Pinpoint the cell where the given text exists, returning its [X, Y] midpoint coordinate. 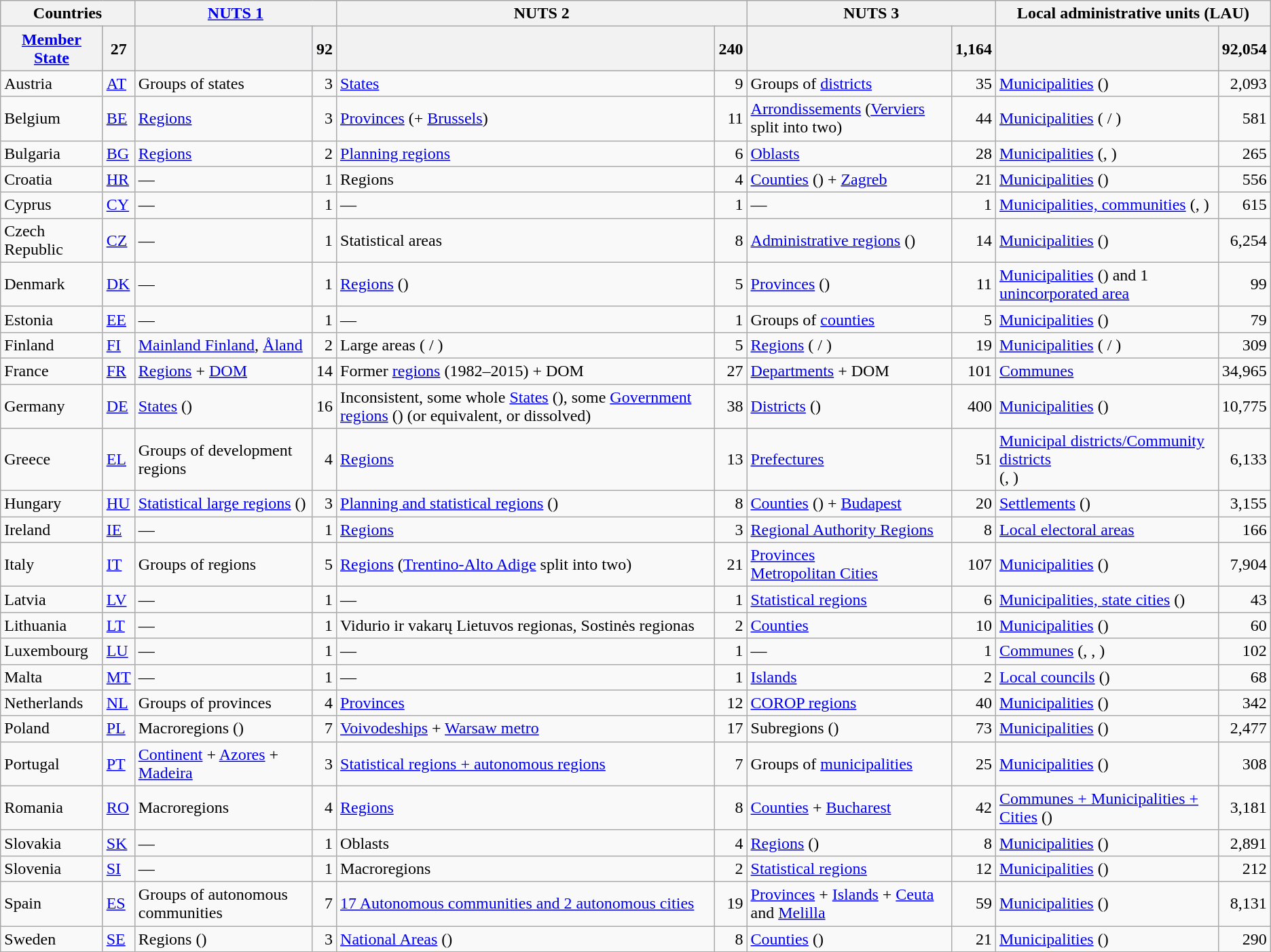
Local electoral areas [1107, 530]
102 [1244, 651]
Statistical areas [526, 240]
DE [118, 406]
National Areas () [526, 939]
COROP regions [849, 703]
Counties + Bucharest [849, 808]
Islands [849, 677]
Regional Authority Regions [849, 530]
Netherlands [52, 703]
Austria [52, 84]
BE [118, 118]
17 Autonomous communities and 2 autonomous cities [526, 903]
Local administrative units (LAU) [1132, 14]
3,181 [1244, 808]
92,054 [1244, 49]
Communes [1107, 371]
13 [731, 460]
43 [1244, 600]
2,891 [1244, 843]
Romania [52, 808]
Mainland Finland, Åland [223, 345]
3,155 [1244, 504]
IT [118, 565]
51 [974, 460]
Groups of municipalities [849, 763]
Countries [68, 14]
Communes + Municipalities + Cities () [1107, 808]
SE [118, 939]
Prefectures [849, 460]
342 [1244, 703]
265 [1244, 153]
PL [118, 729]
Municipalities (, ) [1107, 153]
Groups of counties [849, 319]
615 [1244, 205]
Municipalities, communities (, ) [1107, 205]
NUTS 2 [542, 14]
RO [118, 808]
AT [118, 84]
Member State [52, 49]
Statistical regions + autonomous regions [526, 763]
Croatia [52, 179]
Spain [52, 903]
Voivodeships + Warsaw metro [526, 729]
59 [974, 903]
166 [1244, 530]
Groups of provinces [223, 703]
Counties [849, 625]
MT [118, 677]
8,131 [1244, 903]
NUTS 1 [235, 14]
2,093 [1244, 84]
DK [118, 284]
290 [1244, 939]
Denmark [52, 284]
BG [118, 153]
LV [118, 600]
Greece [52, 460]
Municipalities () and 1 unincorporated area [1107, 284]
PT [118, 763]
40 [974, 703]
Districts () [849, 406]
308 [1244, 763]
Administrative regions () [849, 240]
Statistical large regions () [223, 504]
Counties () + Budapest [849, 504]
Lithuania [52, 625]
Counties () [849, 939]
Groups of regions [223, 565]
Provinces () [849, 284]
Groups of autonomous communities [223, 903]
400 [974, 406]
Municipalities, state cities () [1107, 600]
Regions + DOM [223, 371]
ES [118, 903]
44 [974, 118]
Malta [52, 677]
Finland [52, 345]
212 [1244, 868]
NL [118, 703]
1,164 [974, 49]
FR [118, 371]
Departments + DOM [849, 371]
France [52, 371]
101 [974, 371]
60 [1244, 625]
79 [1244, 319]
6,133 [1244, 460]
Cyprus [52, 205]
Bulgaria [52, 153]
Latvia [52, 600]
IE [118, 530]
42 [974, 808]
2,477 [1244, 729]
LU [118, 651]
10,775 [1244, 406]
Provinces (+ Brussels) [526, 118]
17 [731, 729]
EE [118, 319]
556 [1244, 179]
Regions (Trentino-Alto Adige split into two) [526, 565]
25 [974, 763]
Large areas ( / ) [526, 345]
Luxembourg [52, 651]
Planning and statistical regions () [526, 504]
Subregions () [849, 729]
SI [118, 868]
FI [118, 345]
6,254 [1244, 240]
Counties () + Zagreb [849, 179]
92 [325, 49]
240 [731, 49]
9 [731, 84]
Regions ( / ) [849, 345]
States () [223, 406]
Hungary [52, 504]
SK [118, 843]
7,904 [1244, 565]
35 [974, 84]
Vidurio ir vakarų Lietuvos regionas, Sostinės regionas [526, 625]
38 [731, 406]
Belgium [52, 118]
Groups of states [223, 84]
HU [118, 504]
Groups of districts [849, 84]
Arrondissements (Verviers split into two) [849, 118]
Ireland [52, 530]
Groups of development regions [223, 460]
Local councils () [1107, 677]
Communes (, , ) [1107, 651]
99 [1244, 284]
Slovakia [52, 843]
20 [974, 504]
LT [118, 625]
ProvincesMetropolitan Cities [849, 565]
Provinces [526, 703]
Provinces + Islands + Ceuta and Melilla [849, 903]
Settlements () [1107, 504]
73 [974, 729]
68 [1244, 677]
Macroregions () [223, 729]
NUTS 3 [871, 14]
Portugal [52, 763]
Inconsistent, some whole States (), some Government regions () (or equivalent, or dissolved) [526, 406]
Former regions (1982–2015) + DOM [526, 371]
34,965 [1244, 371]
Sweden [52, 939]
States [526, 84]
Italy [52, 565]
Estonia [52, 319]
Germany [52, 406]
Planning regions [526, 153]
Municipal districts/Community districts(, ) [1107, 460]
HR [118, 179]
Poland [52, 729]
Slovenia [52, 868]
10 [974, 625]
28 [974, 153]
309 [1244, 345]
Czech Republic [52, 240]
16 [325, 406]
CZ [118, 240]
Continent + Azores + Madeira [223, 763]
EL [118, 460]
CY [118, 205]
581 [1244, 118]
107 [974, 565]
